Output the (x, y) coordinate of the center of the cell containing the given text.  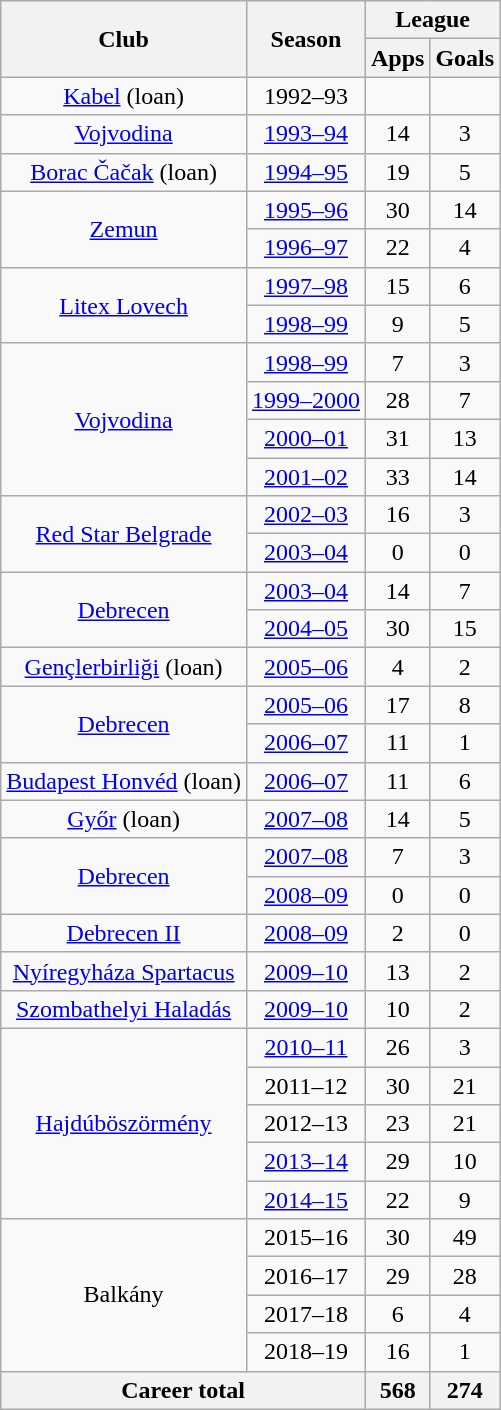
1992–93 (306, 96)
17 (397, 705)
23 (397, 1124)
49 (465, 1238)
Szombathelyi Haladás (124, 1009)
2018–19 (306, 1352)
Nyíregyháza Spartacus (124, 971)
Career total (184, 1390)
19 (397, 172)
2013–14 (306, 1162)
2001–02 (306, 477)
Hajdúböszörmény (124, 1123)
8 (465, 705)
2011–12 (306, 1085)
1997–98 (306, 286)
33 (397, 477)
2014–15 (306, 1200)
31 (397, 438)
Győr (loan) (124, 819)
Apps (397, 58)
Balkány (124, 1295)
Gençlerbirliği (loan) (124, 667)
Litex Lovech (124, 305)
Red Star Belgrade (124, 534)
Season (306, 39)
Goals (465, 58)
Club (124, 39)
568 (397, 1390)
2015–16 (306, 1238)
1993–94 (306, 134)
League (432, 20)
Zemun (124, 229)
2012–13 (306, 1124)
26 (397, 1047)
2004–05 (306, 629)
Kabel (loan) (124, 96)
Debrecen II (124, 933)
2016–17 (306, 1276)
2010–11 (306, 1047)
1994–95 (306, 172)
2000–01 (306, 438)
Borac Čačak (loan) (124, 172)
Budapest Honvéd (loan) (124, 781)
2017–18 (306, 1314)
274 (465, 1390)
2002–03 (306, 515)
1995–96 (306, 210)
1999–2000 (306, 400)
1996–97 (306, 248)
